Capture the cell that displays the provided text and extract its [x, y] central coordinate. 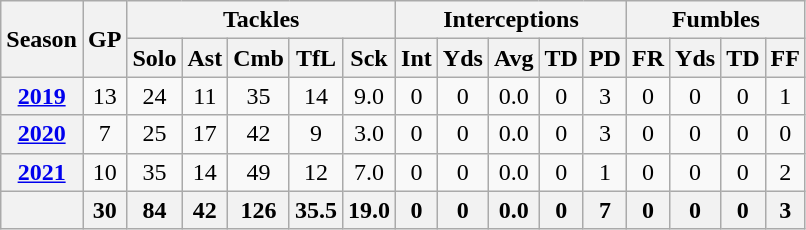
19.0 [368, 210]
Solo [154, 58]
25 [154, 134]
FR [648, 58]
84 [154, 210]
Season [42, 39]
TfL [316, 58]
35.5 [316, 210]
126 [259, 210]
Avg [514, 58]
7.0 [368, 172]
17 [205, 134]
10 [104, 172]
9 [316, 134]
Fumbles [716, 20]
3.0 [368, 134]
13 [104, 96]
9.0 [368, 96]
2019 [42, 96]
Int [417, 58]
11 [205, 96]
Ast [205, 58]
24 [154, 96]
2020 [42, 134]
Tackles [262, 20]
12 [316, 172]
30 [104, 210]
PD [604, 58]
Interceptions [512, 20]
2 [785, 172]
2021 [42, 172]
FF [785, 58]
49 [259, 172]
Sck [368, 58]
GP [104, 39]
Cmb [259, 58]
